Provide the [x, y] coordinate of the cell's center where the given text is located.  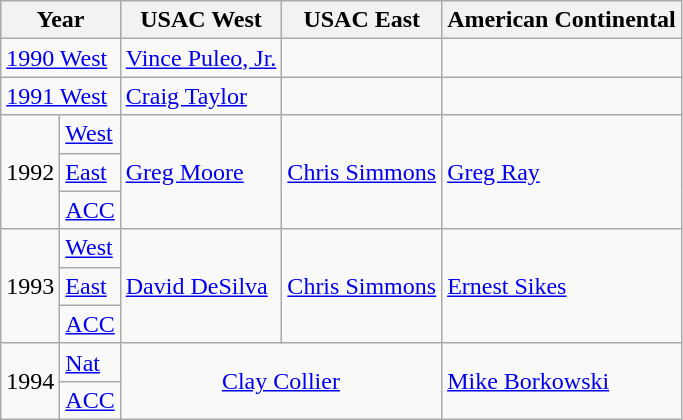
USAC West [201, 20]
Clay Collier [280, 381]
Ernest Sikes [562, 286]
Mike Borkowski [562, 381]
1994 [30, 381]
Nat [90, 362]
Year [60, 20]
USAC East [362, 20]
David DeSilva [201, 286]
Greg Moore [201, 172]
American Continental [562, 20]
Vince Puleo, Jr. [201, 58]
Greg Ray [562, 172]
1990 West [60, 58]
1991 West [60, 96]
1992 [30, 172]
Craig Taylor [201, 96]
1993 [30, 286]
